Search for the cell housing the specified text and yield its [X, Y] center coordinate. 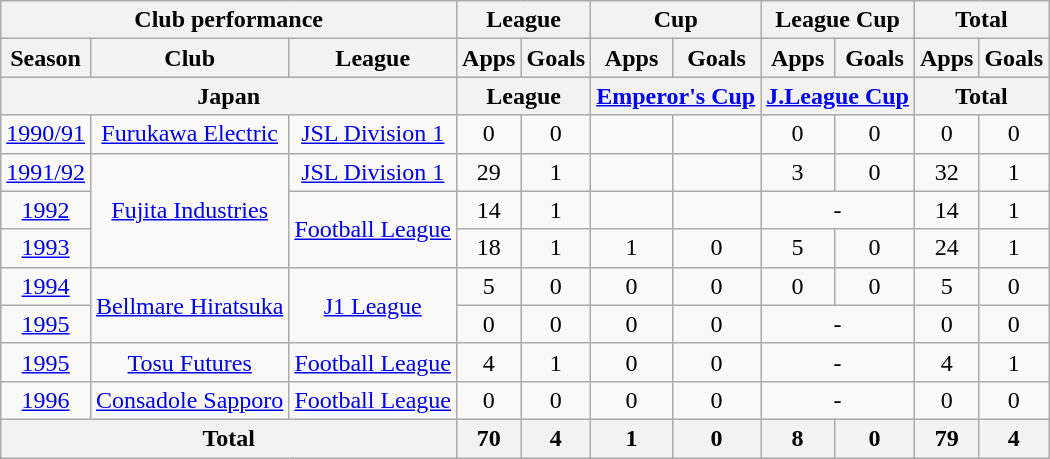
1993 [46, 248]
3 [798, 172]
18 [489, 248]
1994 [46, 286]
1991/92 [46, 172]
32 [946, 172]
79 [946, 438]
Tosu Futures [189, 362]
Club [189, 58]
Club performance [229, 20]
8 [798, 438]
J1 League [373, 305]
Consadole Sapporo [189, 400]
70 [489, 438]
1992 [46, 210]
League Cup [838, 20]
24 [946, 248]
J.League Cup [838, 96]
Emperor's Cup [676, 96]
1996 [46, 400]
1990/91 [46, 134]
29 [489, 172]
Cup [676, 20]
Season [46, 58]
Fujita Industries [189, 210]
Japan [229, 96]
Bellmare Hiratsuka [189, 305]
Furukawa Electric [189, 134]
